Identify which cell holds the provided text, then report its (x, y) central coordinate. 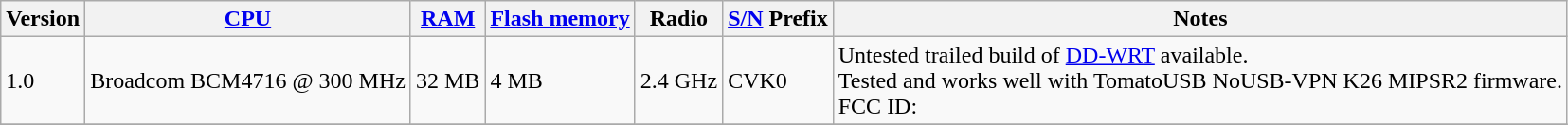
CPU (248, 19)
4 MB (560, 80)
Untested trailed build of DD-WRT available.Tested and works well with TomatoUSB NoUSB-VPN K26 MIPSR2 firmware. FCC ID: (1199, 80)
Radio (678, 19)
Version (44, 19)
CVK0 (779, 80)
Flash memory (560, 19)
RAM (447, 19)
Broadcom BCM4716 @ 300 MHz (248, 80)
32 MB (447, 80)
2.4 GHz (678, 80)
Notes (1199, 19)
1.0 (44, 80)
S/N Prefix (779, 19)
